Pinpoint the cell where the given text exists, returning its [X, Y] midpoint coordinate. 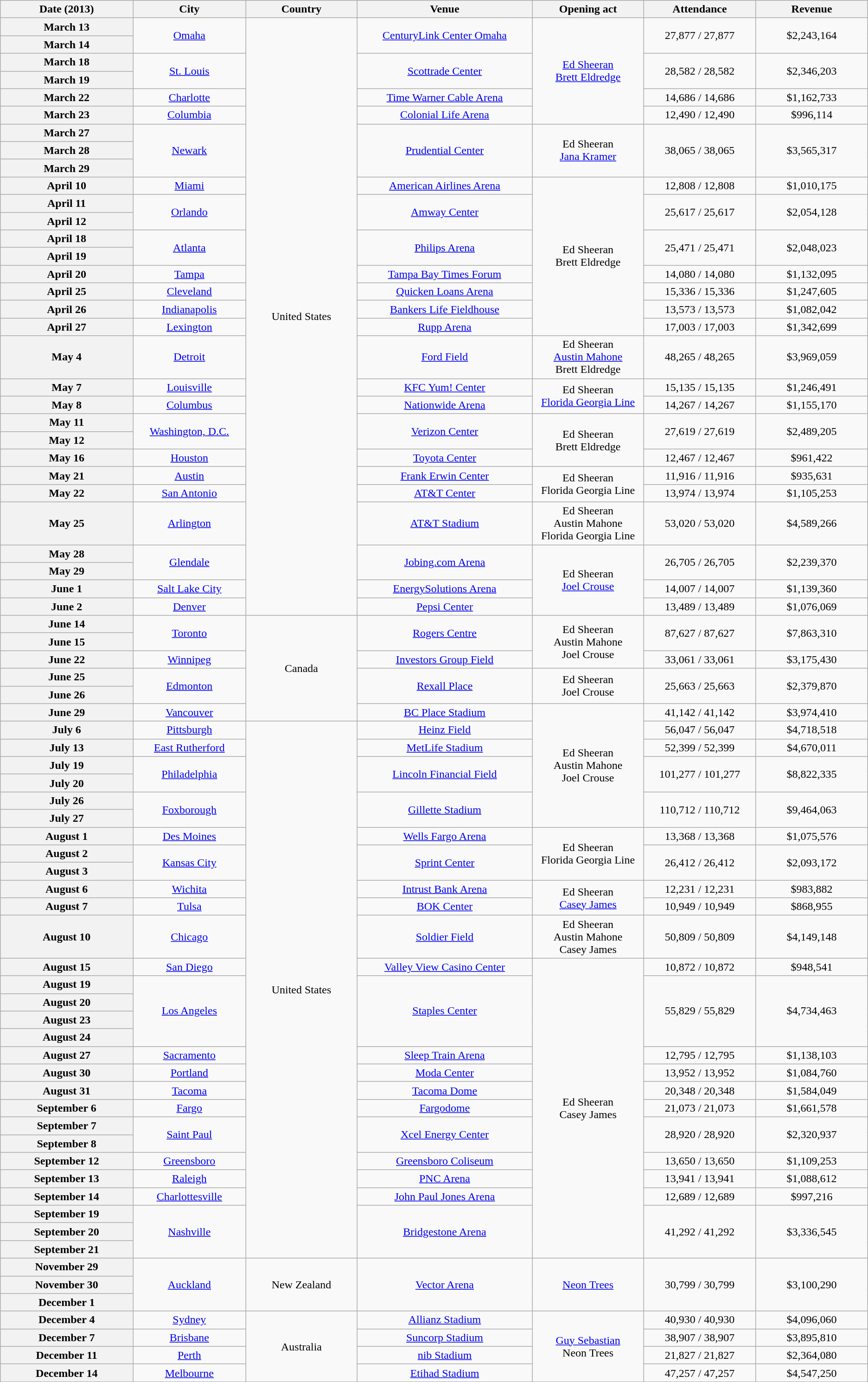
Vector Arena [445, 1285]
Greensboro [189, 1161]
Neon Trees [588, 1285]
May 25 [67, 523]
$2,346,203 [811, 71]
13,650 / 13,650 [700, 1161]
26,412 / 26,412 [700, 863]
38,907 / 38,907 [700, 1337]
Brisbane [189, 1337]
May 21 [67, 475]
September 6 [67, 1108]
Winnipeg [189, 659]
33,061 / 33,061 [700, 659]
$3,336,545 [811, 1232]
May 11 [67, 422]
Ford Field [445, 357]
14,686 / 14,686 [700, 97]
June 25 [67, 677]
$4,149,148 [811, 937]
March 28 [67, 150]
May 4 [67, 357]
Sprint Center [445, 863]
Revenue [811, 9]
$1,132,095 [811, 274]
Wells Fargo Arena [445, 836]
Time Warner Cable Arena [445, 97]
$935,631 [811, 475]
December 4 [67, 1320]
Opening act [588, 9]
Edmonton [189, 686]
September 20 [67, 1232]
Pepsi Center [445, 607]
26,705 / 26,705 [700, 562]
$1,246,491 [811, 387]
$2,239,370 [811, 562]
$1,661,578 [811, 1108]
April 25 [67, 292]
Vancouver [189, 712]
Allianz Stadium [445, 1320]
Prudential Center [445, 150]
Portland [189, 1073]
$2,489,205 [811, 431]
$2,093,172 [811, 863]
August 23 [67, 1020]
$7,863,310 [811, 633]
28,582 / 28,582 [700, 71]
Wichita [189, 889]
August 1 [67, 836]
Bridgestone Arena [445, 1232]
$2,054,128 [811, 212]
$1,162,733 [811, 97]
EnergySolutions Arena [445, 589]
Lincoln Financial Field [445, 774]
Ed SheeranJana Kramer [588, 150]
30,799 / 30,799 [700, 1285]
110,712 / 110,712 [700, 809]
Tacoma [189, 1090]
12,808 / 12,808 [700, 186]
$1,075,576 [811, 836]
May 22 [67, 493]
December 1 [67, 1302]
13,368 / 13,368 [700, 836]
$3,100,290 [811, 1285]
$1,247,605 [811, 292]
$983,882 [811, 889]
Fargo [189, 1108]
Rupp Arena [445, 327]
MetLife Stadium [445, 748]
Toyota Center [445, 458]
August 19 [67, 985]
10,872 / 10,872 [700, 967]
May 16 [67, 458]
27,877 / 27,877 [700, 36]
87,627 / 87,627 [700, 633]
$961,422 [811, 458]
nib Stadium [445, 1355]
$1,105,253 [811, 493]
May 12 [67, 440]
September 21 [67, 1249]
38,065 / 38,065 [700, 150]
13,974 / 13,974 [700, 493]
$1,010,175 [811, 186]
April 19 [67, 256]
$4,670,011 [811, 748]
East Rutherford [189, 748]
Columbia [189, 115]
Melbourne [189, 1373]
August 27 [67, 1055]
$1,109,253 [811, 1161]
August 10 [67, 937]
$948,541 [811, 967]
$2,243,164 [811, 36]
13,952 / 13,952 [700, 1073]
$3,565,317 [811, 150]
April 11 [67, 203]
Arlington [189, 523]
Tampa [189, 274]
Nashville [189, 1232]
Tampa Bay Times Forum [445, 274]
March 22 [67, 97]
$4,718,518 [811, 730]
AT&T Stadium [445, 523]
Canada [301, 668]
$2,364,080 [811, 1355]
$1,342,699 [811, 327]
September 19 [67, 1214]
$2,379,870 [811, 686]
Sydney [189, 1320]
25,471 / 25,471 [700, 248]
14,267 / 14,267 [700, 405]
Newark [189, 150]
50,809 / 50,809 [700, 937]
St. Louis [189, 71]
Country [301, 9]
April 27 [67, 327]
Des Moines [189, 836]
May 28 [67, 553]
$1,139,360 [811, 589]
Toronto [189, 633]
April 20 [67, 274]
Philips Arena [445, 248]
June 22 [67, 659]
Scottrade Center [445, 71]
Ed SheeranAustin MahoneFlorida Georgia Line [588, 523]
June 29 [67, 712]
September 13 [67, 1179]
11,916 / 11,916 [700, 475]
$1,082,042 [811, 309]
$4,734,463 [811, 1011]
March 29 [67, 168]
Colonial Life Arena [445, 115]
Detroit [189, 357]
Atlanta [189, 248]
$1,088,612 [811, 1179]
17,003 / 17,003 [700, 327]
Ed SheeranAustin MahoneBrett Eldredge [588, 357]
July 20 [67, 783]
15,135 / 15,135 [700, 387]
September 7 [67, 1126]
City [189, 9]
$3,969,059 [811, 357]
July 27 [67, 818]
June 14 [67, 624]
Salt Lake City [189, 589]
August 7 [67, 907]
Heinz Field [445, 730]
Pittsburgh [189, 730]
Houston [189, 458]
Gillette Stadium [445, 809]
Bankers Life Fieldhouse [445, 309]
$2,048,023 [811, 248]
Nationwide Arena [445, 405]
$996,114 [811, 115]
August 31 [67, 1090]
September 12 [67, 1161]
March 19 [67, 80]
Indianapolis [189, 309]
41,292 / 41,292 [700, 1232]
March 13 [67, 27]
March 27 [67, 133]
$868,955 [811, 907]
May 8 [67, 405]
$1,584,049 [811, 1090]
41,142 / 41,142 [700, 712]
Ed SheeranAustin MahoneCasey James [588, 937]
BC Place Stadium [445, 712]
Los Angeles [189, 1011]
Moda Center [445, 1073]
September 8 [67, 1143]
Charlotte [189, 97]
14,080 / 14,080 [700, 274]
San Diego [189, 967]
Charlottesville [189, 1196]
Quicken Loans Arena [445, 292]
Denver [189, 607]
Austin [189, 475]
Lexington [189, 327]
Saint Paul [189, 1134]
June 15 [67, 642]
Rexall Place [445, 686]
April 12 [67, 221]
Cleveland [189, 292]
August 2 [67, 854]
13,573 / 13,573 [700, 309]
Philadelphia [189, 774]
21,827 / 21,827 [700, 1355]
July 13 [67, 748]
Foxborough [189, 809]
25,617 / 25,617 [700, 212]
Perth [189, 1355]
March 14 [67, 45]
June 26 [67, 695]
KFC Yum! Center [445, 387]
May 7 [67, 387]
December 7 [67, 1337]
April 10 [67, 186]
PNC Arena [445, 1179]
$2,320,937 [811, 1134]
Staples Center [445, 1011]
21,073 / 21,073 [700, 1108]
53,020 / 53,020 [700, 523]
28,920 / 28,920 [700, 1134]
$1,155,170 [811, 405]
20,348 / 20,348 [700, 1090]
$9,464,063 [811, 809]
Xcel Energy Center [445, 1134]
Omaha [189, 36]
August 6 [67, 889]
Tulsa [189, 907]
$8,822,335 [811, 774]
August 20 [67, 1002]
Guy SebastianNeon Trees [588, 1346]
July 19 [67, 765]
Kansas City [189, 863]
Auckland [189, 1285]
10,949 / 10,949 [700, 907]
12,689 / 12,689 [700, 1196]
BOK Center [445, 907]
$1,076,069 [811, 607]
Intrust Bank Arena [445, 889]
$4,589,266 [811, 523]
Rogers Centre [445, 633]
Greensboro Coliseum [445, 1161]
Australia [301, 1346]
Valley View Casino Center [445, 967]
$3,175,430 [811, 659]
December 11 [67, 1355]
27,619 / 27,619 [700, 431]
Sleep Train Arena [445, 1055]
47,257 / 47,257 [700, 1373]
40,930 / 40,930 [700, 1320]
Washington, D.C. [189, 431]
48,265 / 48,265 [700, 357]
14,007 / 14,007 [700, 589]
John Paul Jones Arena [445, 1196]
March 23 [67, 115]
Glendale [189, 562]
AT&T Center [445, 493]
12,231 / 12,231 [700, 889]
Suncorp Stadium [445, 1337]
Venue [445, 9]
52,399 / 52,399 [700, 748]
November 30 [67, 1285]
Date (2013) [67, 9]
June 1 [67, 589]
New Zealand [301, 1285]
Etihad Stadium [445, 1373]
Attendance [700, 9]
San Antonio [189, 493]
July 26 [67, 800]
$1,084,760 [811, 1073]
Orlando [189, 212]
April 18 [67, 239]
June 2 [67, 607]
Tacoma Dome [445, 1090]
American Airlines Arena [445, 186]
$4,096,060 [811, 1320]
April 26 [67, 309]
$1,138,103 [811, 1055]
$997,216 [811, 1196]
Jobing.com Arena [445, 562]
August 3 [67, 871]
December 14 [67, 1373]
September 14 [67, 1196]
13,489 / 13,489 [700, 607]
August 15 [67, 967]
$3,974,410 [811, 712]
25,663 / 25,663 [700, 686]
12,795 / 12,795 [700, 1055]
Amway Center [445, 212]
August 30 [67, 1073]
Frank Erwin Center [445, 475]
15,336 / 15,336 [700, 292]
12,467 / 12,467 [700, 458]
Sacramento [189, 1055]
August 24 [67, 1037]
55,829 / 55,829 [700, 1011]
November 29 [67, 1267]
Louisville [189, 387]
Verizon Center [445, 431]
Chicago [189, 937]
Raleigh [189, 1179]
Soldier Field [445, 937]
Columbus [189, 405]
12,490 / 12,490 [700, 115]
Miami [189, 186]
CenturyLink Center Omaha [445, 36]
Fargodome [445, 1108]
$4,547,250 [811, 1373]
101,277 / 101,277 [700, 774]
July 6 [67, 730]
May 29 [67, 571]
13,941 / 13,941 [700, 1179]
March 18 [67, 62]
$3,895,810 [811, 1337]
Investors Group Field [445, 659]
56,047 / 56,047 [700, 730]
